Determine the (x, y) coordinate at the center of the cell enclosing the given text.  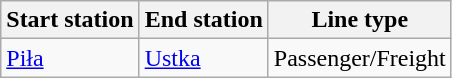
Line type (360, 20)
Piła (70, 58)
Ustka (204, 58)
Passenger/Freight (360, 58)
End station (204, 20)
Start station (70, 20)
